Find where the given text appears and provide that cell's center as [X, Y] coordinate. 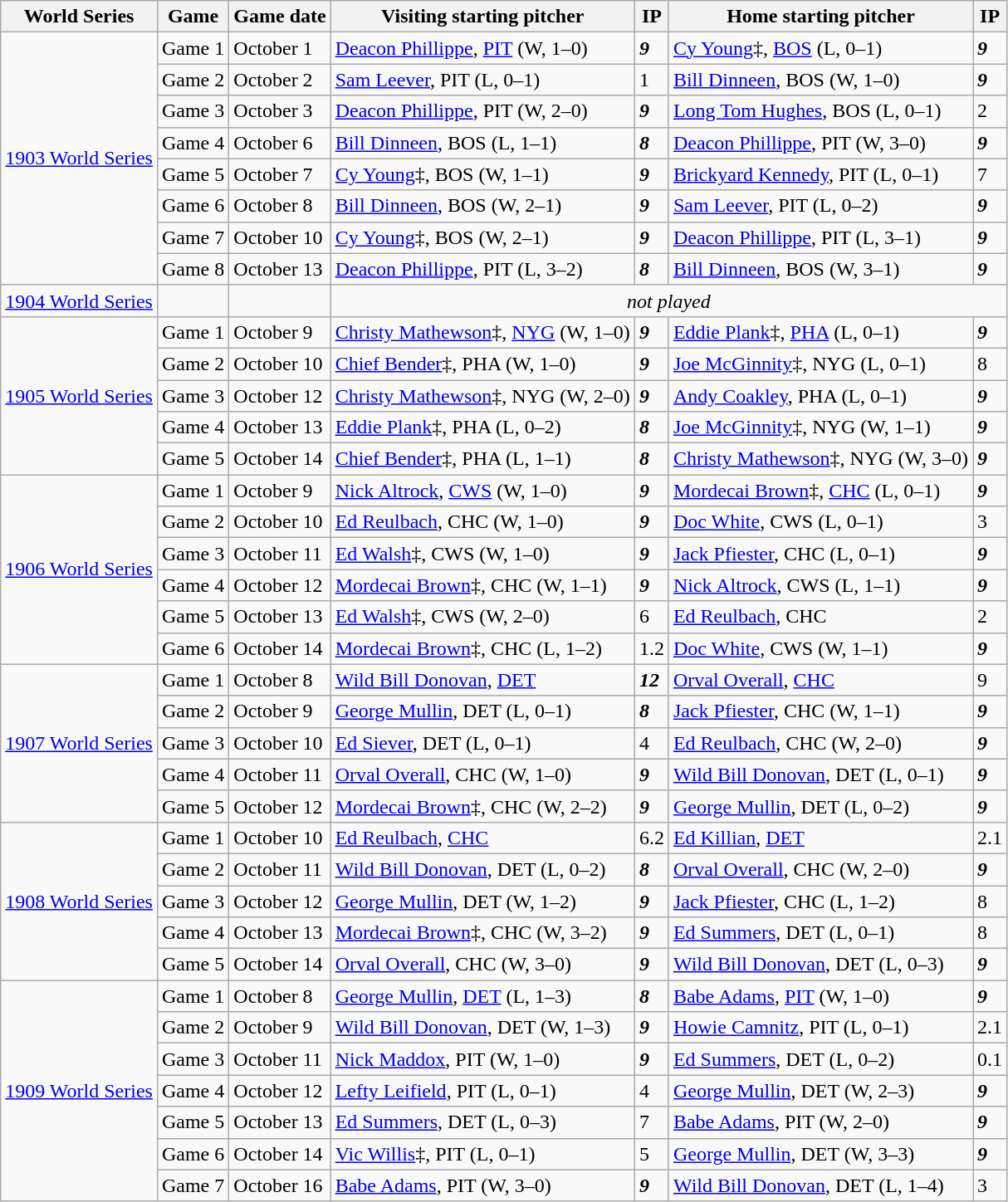
1.2 [651, 648]
Deacon Phillippe, PIT (W, 3–0) [820, 143]
Deacon Phillippe, PIT (L, 3–2) [482, 269]
Bill Dinneen, BOS (W, 2–1) [482, 206]
1908 World Series [80, 901]
George Mullin, DET (L, 0–1) [482, 711]
October 1 [280, 48]
Christy Mathewson‡, NYG (W, 3–0) [820, 459]
Ed Reulbach, CHC (W, 2–0) [820, 743]
Brickyard Kennedy, PIT (L, 0–1) [820, 174]
Bill Dinneen, BOS (W, 3–1) [820, 269]
Chief Bender‡, PHA (W, 1–0) [482, 364]
Babe Adams, PIT (W, 1–0) [820, 996]
Eddie Plank‡, PHA (L, 0–2) [482, 428]
Ed Siever, DET (L, 0–1) [482, 743]
Mordecai Brown‡, CHC (W, 3–2) [482, 933]
Ed Summers, DET (L, 0–3) [482, 1122]
Game date [280, 17]
1903 World Series [80, 159]
1 [651, 80]
Ed Walsh‡, CWS (W, 2–0) [482, 617]
October 16 [280, 1185]
Jack Pfiester, CHC (L, 1–2) [820, 901]
George Mullin, DET (W, 3–3) [820, 1154]
Visiting starting pitcher [482, 17]
Babe Adams, PIT (W, 2–0) [820, 1122]
Andy Coakley, PHA (L, 0–1) [820, 396]
1906 World Series [80, 569]
October 6 [280, 143]
Game [193, 17]
George Mullin, DET (W, 1–2) [482, 901]
5 [651, 1154]
Lefty Leifield, PIT (L, 0–1) [482, 1091]
Cy Young‡, BOS (W, 1–1) [482, 174]
Doc White, CWS (L, 0–1) [820, 522]
Orval Overall, CHC (W, 1–0) [482, 774]
Bill Dinneen, BOS (L, 1–1) [482, 143]
Orval Overall, CHC (W, 3–0) [482, 965]
Wild Bill Donovan, DET [482, 680]
Wild Bill Donovan, DET (L, 0–3) [820, 965]
Deacon Phillippe, PIT (W, 1–0) [482, 48]
Long Tom Hughes, BOS (L, 0–1) [820, 111]
Joe McGinnity‡, NYG (L, 0–1) [820, 364]
6 [651, 617]
1904 World Series [80, 300]
Deacon Phillippe, PIT (W, 2–0) [482, 111]
Nick Maddox, PIT (W, 1–0) [482, 1059]
Vic Willis‡, PIT (L, 0–1) [482, 1154]
Howie Camnitz, PIT (L, 0–1) [820, 1028]
Wild Bill Donovan, DET (L, 1–4) [820, 1185]
0.1 [990, 1059]
Orval Overall, CHC [820, 680]
Ed Walsh‡, CWS (W, 1–0) [482, 554]
Mordecai Brown‡, CHC (L, 1–2) [482, 648]
Wild Bill Donovan, DET (L, 0–2) [482, 869]
Mordecai Brown‡, CHC (W, 1–1) [482, 585]
1907 World Series [80, 743]
12 [651, 680]
Cy Young‡, BOS (W, 2–1) [482, 237]
Orval Overall, CHC (W, 2–0) [820, 869]
Sam Leever, PIT (L, 0–2) [820, 206]
October 2 [280, 80]
Ed Reulbach, CHC (W, 1–0) [482, 522]
Home starting pitcher [820, 17]
Nick Altrock, CWS (L, 1–1) [820, 585]
George Mullin, DET (L, 1–3) [482, 996]
October 3 [280, 111]
Nick Altrock, CWS (W, 1–0) [482, 491]
Joe McGinnity‡, NYG (W, 1–1) [820, 428]
Christy Mathewson‡, NYG (W, 2–0) [482, 396]
Ed Summers, DET (L, 0–2) [820, 1059]
George Mullin, DET (W, 2–3) [820, 1091]
Wild Bill Donovan, DET (W, 1–3) [482, 1028]
1909 World Series [80, 1091]
Mordecai Brown‡, CHC (L, 0–1) [820, 491]
Ed Killian, DET [820, 838]
Jack Pfiester, CHC (W, 1–1) [820, 711]
Bill Dinneen, BOS (W, 1–0) [820, 80]
October 7 [280, 174]
Cy Young‡, BOS (L, 0–1) [820, 48]
Ed Summers, DET (L, 0–1) [820, 933]
Christy Mathewson‡, NYG (W, 1–0) [482, 332]
Game 8 [193, 269]
Eddie Plank‡, PHA (L, 0–1) [820, 332]
Sam Leever, PIT (L, 0–1) [482, 80]
George Mullin, DET (L, 0–2) [820, 806]
Mordecai Brown‡, CHC (W, 2–2) [482, 806]
6.2 [651, 838]
Jack Pfiester, CHC (L, 0–1) [820, 554]
Doc White, CWS (W, 1–1) [820, 648]
not played [668, 300]
1905 World Series [80, 395]
Chief Bender‡, PHA (L, 1–1) [482, 459]
Babe Adams, PIT (W, 3–0) [482, 1185]
World Series [80, 17]
Deacon Phillippe, PIT (L, 3–1) [820, 237]
Wild Bill Donovan, DET (L, 0–1) [820, 774]
